Detect which cell encompasses the target text, then output its (X, Y) center coordinate. 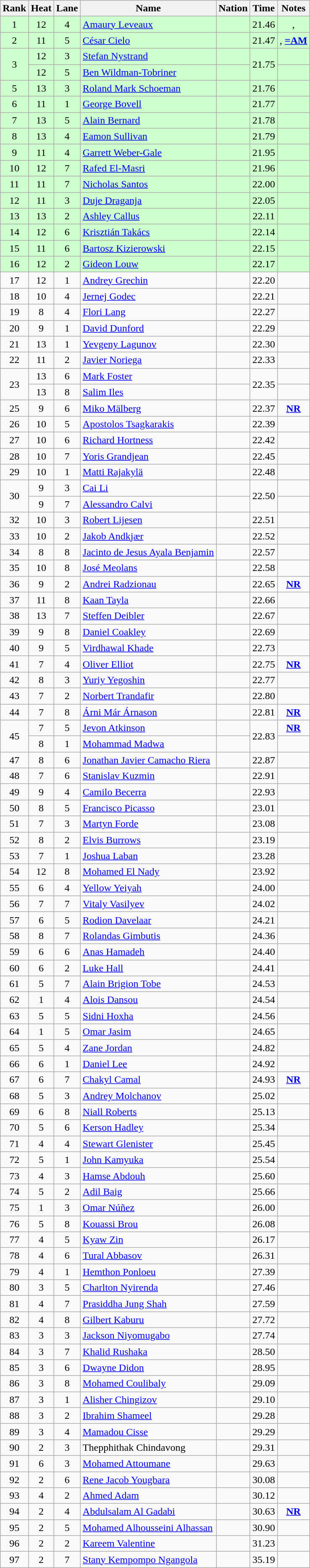
22.91 (264, 776)
22 (14, 360)
35.19 (264, 1560)
Mohamed Coulibaly (148, 1384)
Oliver Elliot (148, 664)
28.95 (264, 1368)
25 (14, 408)
David Dunford (148, 328)
Omar Jasim (148, 1032)
Yevgeny Lagunov (148, 344)
88 (14, 1415)
68 (14, 1096)
John Kamyuka (148, 1160)
Kerson Hadley (148, 1128)
37 (14, 600)
Yuriy Yegoshin (148, 680)
25.66 (264, 1192)
Andrei Radzionau (148, 584)
26.17 (264, 1240)
71 (14, 1144)
26 (14, 424)
41 (14, 664)
Kareem Valentine (148, 1544)
73 (14, 1176)
24.40 (264, 952)
Mark Foster (148, 376)
64 (14, 1032)
96 (14, 1544)
30.12 (264, 1496)
24.56 (264, 1016)
Alain Bernard (148, 120)
22.17 (264, 264)
14 (14, 232)
Martyn Forde (148, 824)
Nation (233, 8)
Flori Lang (148, 312)
Thepphithak Chindavong (148, 1447)
José Meolans (148, 568)
29.10 (264, 1400)
29.31 (264, 1447)
Mohamed Alhousseini Alhassan (148, 1528)
Virdhawal Khade (148, 648)
31.23 (264, 1544)
Yellow Yeiyah (148, 888)
Kyaw Zin (148, 1240)
Yoris Grandjean (148, 456)
35 (14, 568)
27 (14, 440)
30.90 (264, 1528)
17 (14, 280)
40 (14, 648)
22.21 (264, 296)
, (293, 24)
César Cielo (148, 40)
22.83 (264, 736)
22.80 (264, 696)
22.30 (264, 344)
Sidni Hoxha (148, 1016)
Jonathan Javier Camacho Riera (148, 760)
Alessandro Calvi (148, 504)
Jacinto de Jesus Ayala Benjamin (148, 552)
72 (14, 1160)
Adil Baig (148, 1192)
51 (14, 824)
78 (14, 1256)
38 (14, 616)
95 (14, 1528)
24.65 (264, 1032)
30 (14, 496)
Apostolos Tsagkarakis (148, 424)
29 (14, 472)
Anas Hamadeh (148, 952)
87 (14, 1400)
45 (14, 736)
44 (14, 712)
50 (14, 808)
21.77 (264, 104)
83 (14, 1336)
Andrey Molchanov (148, 1096)
22.35 (264, 384)
26.08 (264, 1224)
Jakob Andkjær (148, 536)
25.54 (264, 1160)
Salim Iles (148, 392)
Stanislav Kuzmin (148, 776)
Chakyl Camal (148, 1080)
Hemthon Ponloeu (148, 1272)
22.48 (264, 472)
Heat (41, 8)
Mohamed Attoumane (148, 1463)
Rolandas Gimbutis (148, 936)
Vitaly Vasilyev (148, 904)
22.29 (264, 328)
Gideon Louw (148, 264)
Jevon Atkinson (148, 728)
Rene Jacob Yougbara (148, 1479)
George Bovell (148, 104)
16 (14, 264)
36 (14, 584)
25.13 (264, 1112)
97 (14, 1560)
69 (14, 1112)
22.45 (264, 456)
Rodion Davelaar (148, 920)
91 (14, 1463)
80 (14, 1288)
23.28 (264, 856)
22.77 (264, 680)
Richard Hortness (148, 440)
22.52 (264, 536)
Ibrahim Shameel (148, 1415)
27.46 (264, 1288)
Elvis Burrows (148, 840)
Kouassi Brou (148, 1224)
Ben Wildman-Tobriner (148, 72)
66 (14, 1064)
24.92 (264, 1064)
29.09 (264, 1384)
Cai Li (148, 488)
22.20 (264, 280)
22.67 (264, 616)
27.74 (264, 1336)
42 (14, 680)
21.96 (264, 168)
26.00 (264, 1208)
30.08 (264, 1479)
22.87 (264, 760)
Nicholas Santos (148, 184)
Daniel Coakley (148, 632)
30.63 (264, 1512)
65 (14, 1048)
Hamse Abdouh (148, 1176)
22.69 (264, 632)
92 (14, 1479)
20 (14, 328)
27.59 (264, 1304)
19 (14, 312)
24.41 (264, 968)
49 (14, 792)
Joshua Laban (148, 856)
Kaan Tayla (148, 600)
76 (14, 1224)
Miko Mälberg (148, 408)
Abdulsalam Al Gadabi (148, 1512)
24.21 (264, 920)
27.72 (264, 1320)
85 (14, 1368)
Norbert Trandafir (148, 696)
15 (14, 248)
23.08 (264, 824)
Rank (14, 8)
Gilbert Kaburu (148, 1320)
79 (14, 1272)
Prasiddha Jung Shah (148, 1304)
Zane Jordan (148, 1048)
39 (14, 632)
23 (14, 384)
29.63 (264, 1463)
Notes (293, 8)
Stefan Nystrand (148, 56)
Jernej Godec (148, 296)
21.78 (264, 120)
Javier Noriega (148, 360)
28.50 (264, 1352)
63 (14, 1016)
82 (14, 1320)
Árni Már Árnason (148, 712)
22.05 (264, 200)
25.45 (264, 1144)
21.76 (264, 88)
Time (264, 8)
22.75 (264, 664)
22.58 (264, 568)
57 (14, 920)
24.00 (264, 888)
24.53 (264, 984)
22.27 (264, 312)
24.93 (264, 1080)
54 (14, 872)
22.65 (264, 584)
94 (14, 1512)
58 (14, 936)
89 (14, 1431)
Mamadou Cisse (148, 1431)
21.75 (264, 64)
25.02 (264, 1096)
Charlton Nyirenda (148, 1288)
22.15 (264, 248)
22.42 (264, 440)
23.19 (264, 840)
55 (14, 888)
Lane (67, 8)
22.57 (264, 552)
Duje Draganja (148, 200)
Mohamed El Nady (148, 872)
21.79 (264, 136)
Steffen Deibler (148, 616)
29.29 (264, 1431)
22.33 (264, 360)
22.14 (264, 232)
Roland Mark Schoeman (148, 88)
28 (14, 456)
Stany Kempompo Ngangola (148, 1560)
23.01 (264, 808)
32 (14, 520)
22.51 (264, 520)
52 (14, 840)
22.50 (264, 496)
24.36 (264, 936)
Luke Hall (148, 968)
24.54 (264, 1000)
Eamon Sullivan (148, 136)
84 (14, 1352)
Ahmed Adam (148, 1496)
Garrett Weber-Gale (148, 152)
22.81 (264, 712)
21 (14, 344)
43 (14, 696)
Francisco Picasso (148, 808)
93 (14, 1496)
33 (14, 536)
Alisher Chingizov (148, 1400)
Niall Roberts (148, 1112)
24.82 (264, 1048)
48 (14, 776)
Matti Rajakylä (148, 472)
86 (14, 1384)
23.92 (264, 872)
Ashley Callus (148, 216)
77 (14, 1240)
Khalid Rushaka (148, 1352)
56 (14, 904)
Amaury Leveaux (148, 24)
Alois Dansou (148, 1000)
Tural Abbasov (148, 1256)
74 (14, 1192)
21.46 (264, 24)
25.34 (264, 1128)
22.37 (264, 408)
Mohammad Madwa (148, 744)
Jackson Niyomugabo (148, 1336)
21.95 (264, 152)
67 (14, 1080)
22.66 (264, 600)
Camilo Becerra (148, 792)
Andrey Grechin (148, 280)
Name (148, 8)
Krisztián Takács (148, 232)
47 (14, 760)
Bartosz Kizierowski (148, 248)
Omar Núñez (148, 1208)
22.39 (264, 424)
61 (14, 984)
29.28 (264, 1415)
53 (14, 856)
75 (14, 1208)
81 (14, 1304)
Stewart Glenister (148, 1144)
24.02 (264, 904)
34 (14, 552)
Rafed El-Masri (148, 168)
22.00 (264, 184)
60 (14, 968)
27.39 (264, 1272)
62 (14, 1000)
Alain Brigion Tobe (148, 984)
25.60 (264, 1176)
Dwayne Didon (148, 1368)
18 (14, 296)
22.11 (264, 216)
90 (14, 1447)
26.31 (264, 1256)
22.73 (264, 648)
22.93 (264, 792)
70 (14, 1128)
21.47 (264, 40)
59 (14, 952)
Robert Lijesen (148, 520)
, =AM (293, 40)
Daniel Lee (148, 1064)
